Scan for the cell matching the given text and deliver its (x, y) coordinate at center. 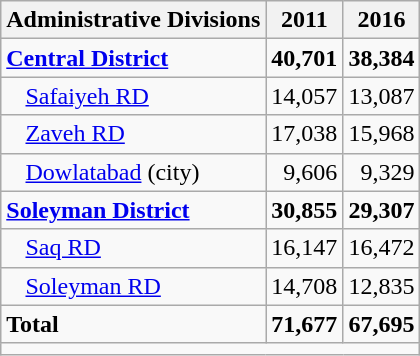
13,087 (382, 96)
14,057 (304, 96)
15,968 (382, 134)
12,835 (382, 286)
40,701 (304, 58)
Saq RD (134, 248)
Total (134, 324)
Zaveh RD (134, 134)
Dowlatabad (city) (134, 172)
2016 (382, 20)
71,677 (304, 324)
2011 (304, 20)
29,307 (382, 210)
Central District (134, 58)
17,038 (304, 134)
16,472 (382, 248)
30,855 (304, 210)
9,329 (382, 172)
Soleyman RD (134, 286)
14,708 (304, 286)
Administrative Divisions (134, 20)
Soleyman District (134, 210)
38,384 (382, 58)
Safaiyeh RD (134, 96)
16,147 (304, 248)
9,606 (304, 172)
67,695 (382, 324)
